Extract the (X, Y) coordinate from the center of the cell holding the provided text.  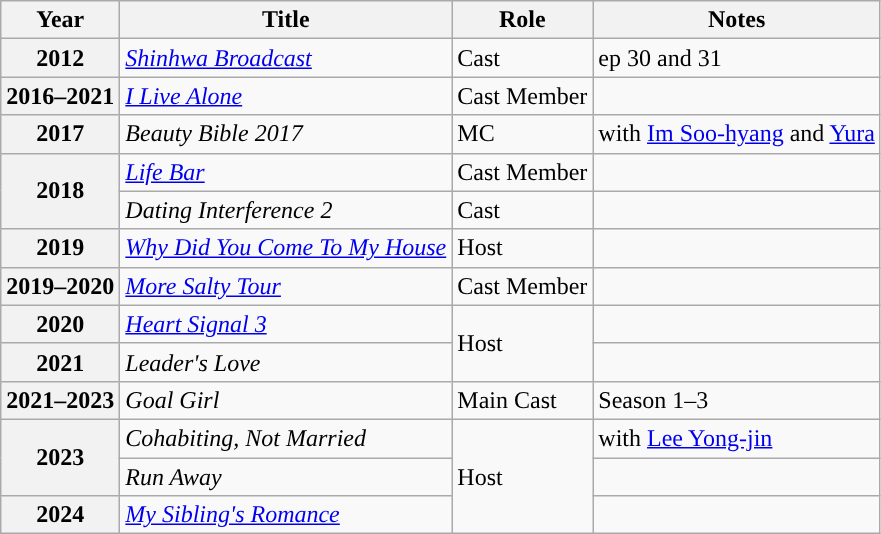
2018 (60, 191)
MC (522, 134)
Title (286, 20)
with Im Soo-hyang and Yura (737, 134)
Role (522, 20)
My Sibling's Romance (286, 515)
I Live Alone (286, 96)
Heart Signal 3 (286, 324)
Shinhwa Broadcast (286, 58)
Cohabiting, Not Married (286, 438)
Leader's Love (286, 362)
Life Bar (286, 172)
2012 (60, 58)
ep 30 and 31 (737, 58)
Why Did You Come To My House (286, 248)
Notes (737, 20)
Year (60, 20)
2019–2020 (60, 286)
Dating Interference 2 (286, 210)
2016–2021 (60, 96)
Beauty Bible 2017 (286, 134)
2023 (60, 457)
Goal Girl (286, 400)
2021–2023 (60, 400)
2019 (60, 248)
Season 1–3 (737, 400)
2021 (60, 362)
2017 (60, 134)
with Lee Yong-jin (737, 438)
Run Away (286, 477)
2020 (60, 324)
More Salty Tour (286, 286)
Main Cast (522, 400)
2024 (60, 515)
